Determine the [X, Y] coordinate at the center of the cell enclosing the given text.  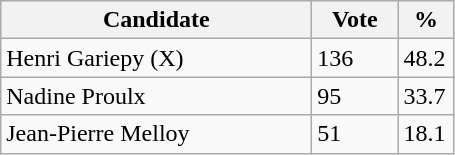
51 [355, 134]
33.7 [426, 96]
Vote [355, 20]
95 [355, 96]
136 [355, 58]
% [426, 20]
Nadine Proulx [156, 96]
Henri Gariepy (X) [156, 58]
Jean-Pierre Melloy [156, 134]
48.2 [426, 58]
18.1 [426, 134]
Candidate [156, 20]
